Capture the cell that displays the provided text and extract its [x, y] central coordinate. 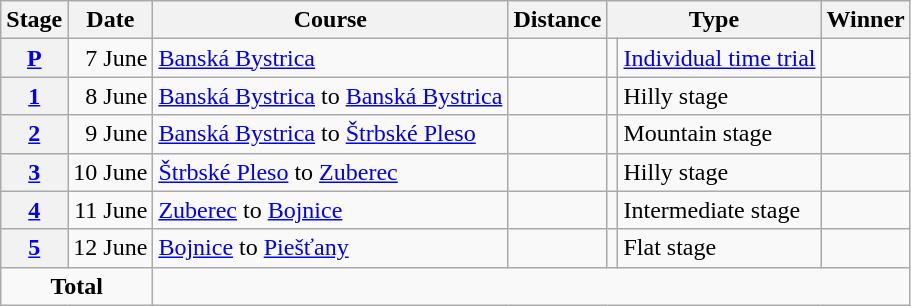
Flat stage [720, 248]
P [34, 58]
9 June [110, 134]
Winner [866, 20]
12 June [110, 248]
11 June [110, 210]
8 June [110, 96]
10 June [110, 172]
Intermediate stage [720, 210]
1 [34, 96]
Štrbské Pleso to Zuberec [330, 172]
Stage [34, 20]
Banská Bystrica to Banská Bystrica [330, 96]
Individual time trial [720, 58]
3 [34, 172]
5 [34, 248]
4 [34, 210]
Bojnice to Piešťany [330, 248]
2 [34, 134]
Course [330, 20]
Date [110, 20]
Zuberec to Bojnice [330, 210]
Distance [558, 20]
7 June [110, 58]
Banská Bystrica to Štrbské Pleso [330, 134]
Mountain stage [720, 134]
Total [77, 286]
Type [714, 20]
Banská Bystrica [330, 58]
